Return (X, Y) of the center of cell containing provided text 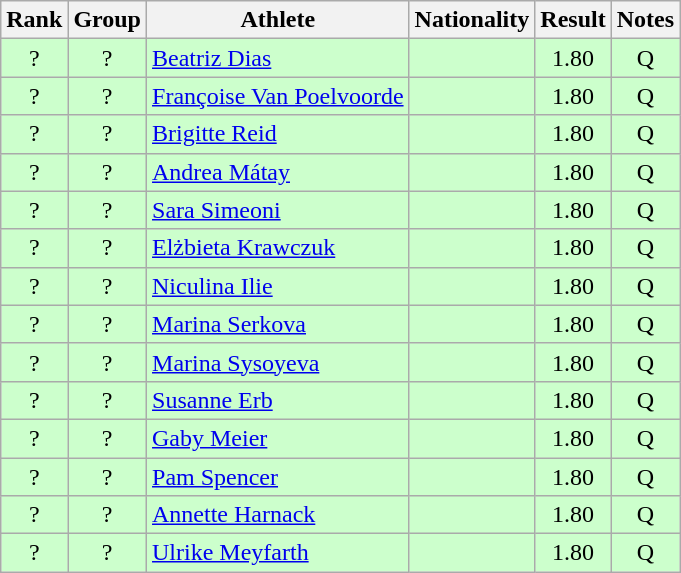
Beatriz Dias (278, 58)
Marina Serkova (278, 324)
Gaby Meier (278, 438)
Group (108, 20)
Niculina Ilie (278, 286)
Susanne Erb (278, 400)
Brigitte Reid (278, 134)
Athlete (278, 20)
Nationality (472, 20)
Annette Harnack (278, 515)
Ulrike Meyfarth (278, 553)
Sara Simeoni (278, 210)
Rank (34, 20)
Andrea Mátay (278, 172)
Notes (645, 20)
Result (573, 20)
Elżbieta Krawczuk (278, 248)
Françoise Van Poelvoorde (278, 96)
Pam Spencer (278, 477)
Marina Sysoyeva (278, 362)
